Scan for the cell matching the given text and deliver its (x, y) coordinate at center. 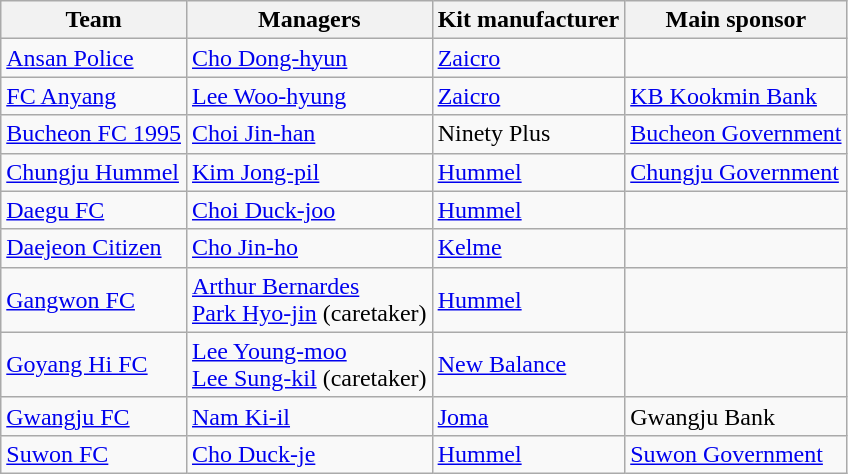
Bucheon Government (736, 134)
Cho Jin-ho (309, 248)
Cho Dong-hyun (309, 58)
Gwangju Bank (736, 416)
Lee Young-moo Lee Sung-kil (caretaker) (309, 364)
Daejeon Citizen (94, 248)
Choi Jin-han (309, 134)
Gwangju FC (94, 416)
Cho Duck-je (309, 454)
KB Kookmin Bank (736, 96)
Choi Duck-joo (309, 210)
Main sponsor (736, 20)
Kim Jong-pil (309, 172)
Team (94, 20)
Suwon FC (94, 454)
Kit manufacturer (528, 20)
Managers (309, 20)
Gangwon FC (94, 300)
Lee Woo-hyung (309, 96)
Arthur Bernardes Park Hyo-jin (caretaker) (309, 300)
Suwon Government (736, 454)
Chungju Government (736, 172)
Ansan Police (94, 58)
New Balance (528, 364)
Ninety Plus (528, 134)
Kelme (528, 248)
FC Anyang (94, 96)
Joma (528, 416)
Goyang Hi FC (94, 364)
Nam Ki-il (309, 416)
Chungju Hummel (94, 172)
Bucheon FC 1995 (94, 134)
Daegu FC (94, 210)
